Detect which cell encompasses the target text, then output its [X, Y] center coordinate. 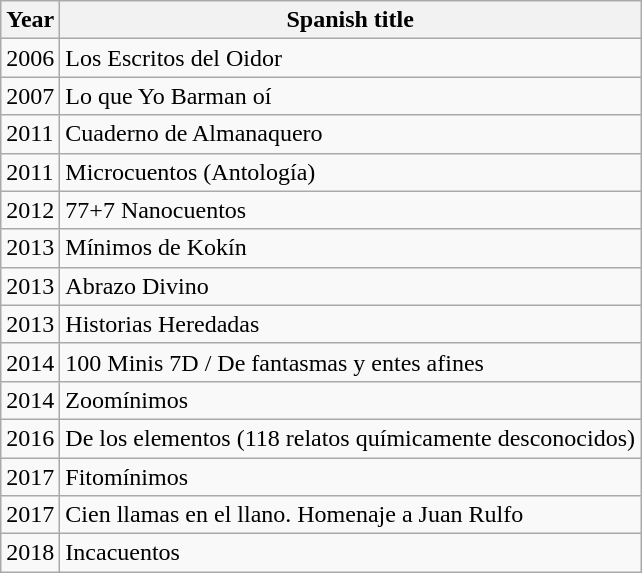
Fitomínimos [350, 477]
Historias Heredadas [350, 324]
2018 [30, 553]
Los Escritos del Oidor [350, 58]
100 Minis 7D / De fantasmas y entes afines [350, 362]
2007 [30, 96]
Mínimos de Kokín [350, 248]
77+7 Nanocuentos [350, 210]
Cien llamas en el llano. Homenaje a Juan Rulfo [350, 515]
Spanish title [350, 20]
2012 [30, 210]
Abrazo Divino [350, 286]
2006 [30, 58]
De los elementos (118 relatos químicamente desconocidos) [350, 438]
Zoomínimos [350, 400]
Incacuentos [350, 553]
Lo que Yo Barman oí [350, 96]
Microcuentos (Antología) [350, 172]
Year [30, 20]
2016 [30, 438]
Cuaderno de Almanaquero [350, 134]
